Extract the [x, y] coordinate from the center of the cell holding the provided text.  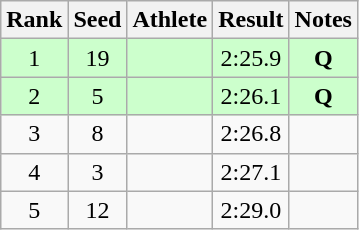
Rank [34, 20]
2:26.1 [251, 96]
Result [251, 20]
2 [34, 96]
19 [98, 58]
Seed [98, 20]
8 [98, 134]
1 [34, 58]
12 [98, 210]
Athlete [170, 20]
2:27.1 [251, 172]
2:25.9 [251, 58]
Notes [323, 20]
2:26.8 [251, 134]
4 [34, 172]
2:29.0 [251, 210]
